Output the (X, Y) coordinate of the center of the cell containing the given text.  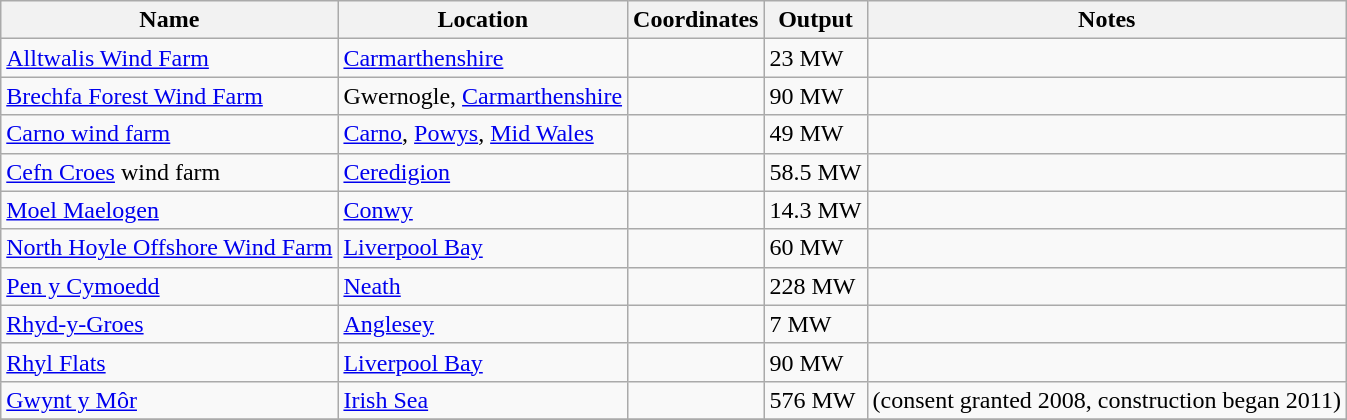
Carmarthenshire (483, 58)
7 MW (816, 324)
Pen y Cymoedd (170, 286)
Output (816, 20)
Cefn Croes wind farm (170, 172)
Carno wind farm (170, 134)
Coordinates (696, 20)
Gwynt y Môr (170, 400)
Notes (1106, 20)
Ceredigion (483, 172)
Gwernogle, Carmarthenshire (483, 96)
14.3 MW (816, 210)
Neath (483, 286)
Location (483, 20)
Name (170, 20)
228 MW (816, 286)
Rhyl Flats (170, 362)
49 MW (816, 134)
Carno, Powys, Mid Wales (483, 134)
576 MW (816, 400)
60 MW (816, 248)
Rhyd-y-Groes (170, 324)
North Hoyle Offshore Wind Farm (170, 248)
58.5 MW (816, 172)
(consent granted 2008, construction began 2011) (1106, 400)
Irish Sea (483, 400)
Brechfa Forest Wind Farm (170, 96)
Moel Maelogen (170, 210)
Anglesey (483, 324)
Conwy (483, 210)
Alltwalis Wind Farm (170, 58)
23 MW (816, 58)
